Output the [x, y] coordinate of the center of the cell containing the given text.  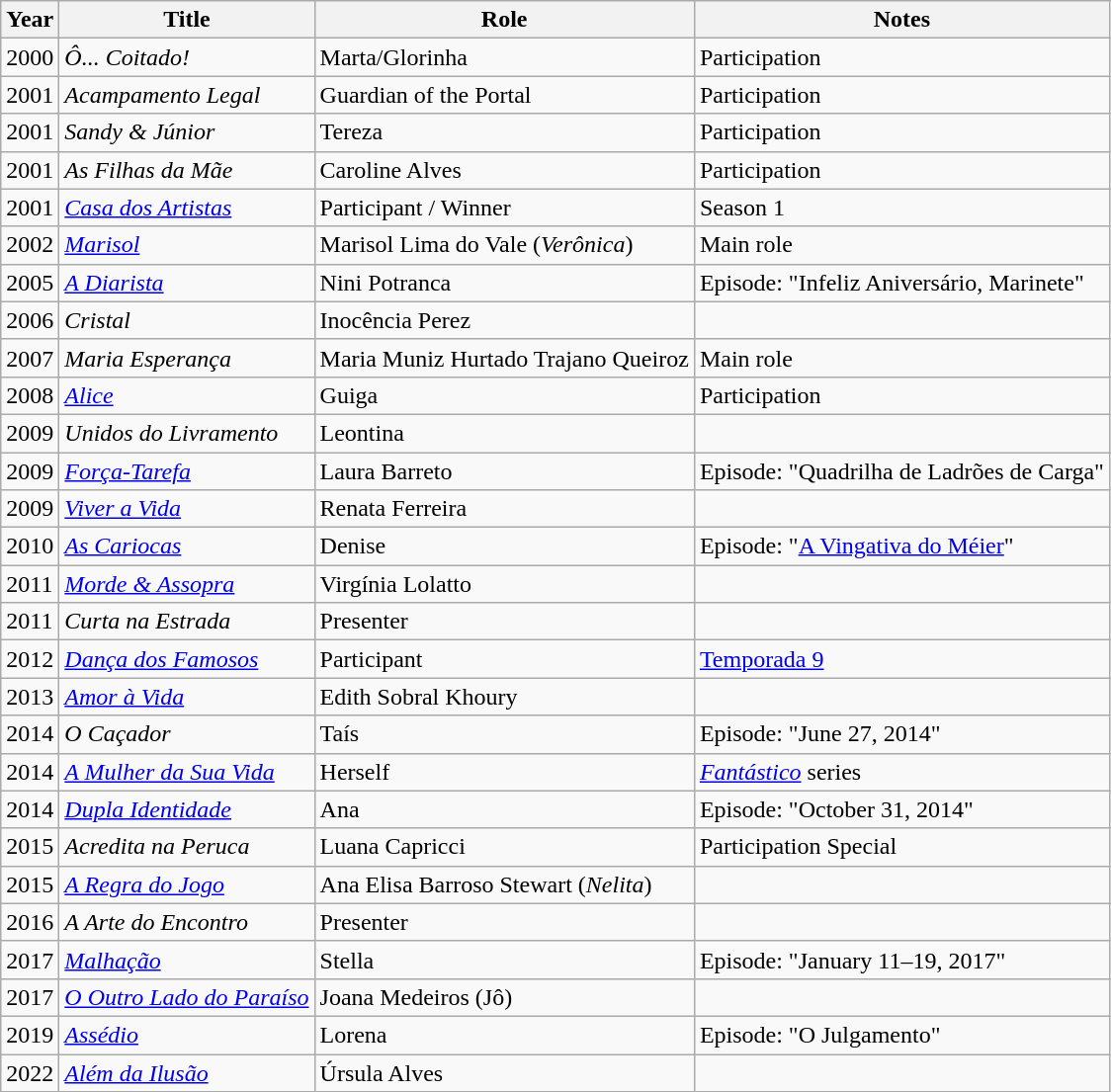
2022 [30, 1072]
Força-Tarefa [187, 471]
Nini Potranca [504, 283]
Renata Ferreira [504, 509]
2000 [30, 57]
Participant / Winner [504, 208]
Episode: "January 11–19, 2017" [901, 960]
Year [30, 20]
2002 [30, 245]
Guardian of the Portal [504, 95]
Marisol Lima do Vale (Verônica) [504, 245]
A Mulher da Sua Vida [187, 772]
O Caçador [187, 734]
Notes [901, 20]
Episode: "Infeliz Aniversário, Marinete" [901, 283]
Caroline Alves [504, 170]
2013 [30, 697]
Stella [504, 960]
Marta/Glorinha [504, 57]
Herself [504, 772]
Cristal [187, 320]
As Filhas da Mãe [187, 170]
Assédio [187, 1035]
Maria Esperança [187, 358]
2007 [30, 358]
Denise [504, 546]
Casa dos Artistas [187, 208]
O Outro Lado do Paraíso [187, 997]
Tereza [504, 132]
Season 1 [901, 208]
Dupla Identidade [187, 809]
2005 [30, 283]
Joana Medeiros (Jô) [504, 997]
Ô... Coitado! [187, 57]
Lorena [504, 1035]
Acredita na Peruca [187, 847]
Morde & Assopra [187, 584]
Episode: "O Julgamento" [901, 1035]
Episode: "A Vingativa do Méier" [901, 546]
Acampamento Legal [187, 95]
A Regra do Jogo [187, 884]
2012 [30, 659]
Amor à Vida [187, 697]
Guiga [504, 395]
Úrsula Alves [504, 1072]
Episode: "June 27, 2014" [901, 734]
Temporada 9 [901, 659]
Participant [504, 659]
A Arte do Encontro [187, 922]
Alice [187, 395]
2008 [30, 395]
2019 [30, 1035]
Virgínia Lolatto [504, 584]
Curta na Estrada [187, 622]
Luana Capricci [504, 847]
Participation Special [901, 847]
Leontina [504, 433]
Episode: "Quadrilha de Ladrões de Carga" [901, 471]
Viver a Vida [187, 509]
A Diarista [187, 283]
Ana [504, 809]
Dança dos Famosos [187, 659]
Edith Sobral Khoury [504, 697]
Além da Ilusão [187, 1072]
Malhação [187, 960]
Laura Barreto [504, 471]
Maria Muniz Hurtado Trajano Queiroz [504, 358]
2010 [30, 546]
As Cariocas [187, 546]
Role [504, 20]
Taís [504, 734]
2016 [30, 922]
Title [187, 20]
Ana Elisa Barroso Stewart (Nelita) [504, 884]
Inocência Perez [504, 320]
Marisol [187, 245]
2006 [30, 320]
Fantástico series [901, 772]
Sandy & Júnior [187, 132]
Unidos do Livramento [187, 433]
Episode: "October 31, 2014" [901, 809]
